Search for the cell housing the specified text and yield its [X, Y] center coordinate. 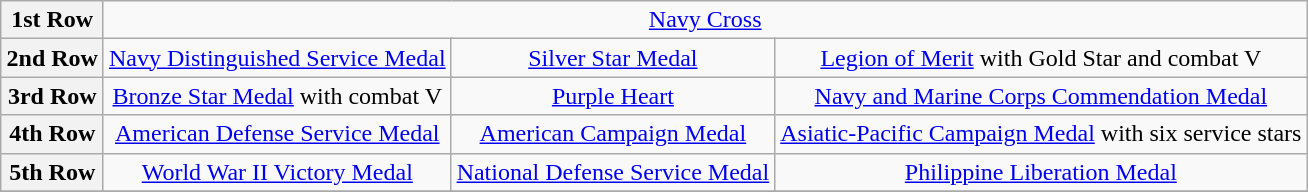
5th Row [52, 172]
4th Row [52, 134]
Navy Cross [705, 20]
Legion of Merit with Gold Star and combat V [1041, 58]
American Defense Service Medal [277, 134]
2nd Row [52, 58]
Asiatic-Pacific Campaign Medal with six service stars [1041, 134]
American Campaign Medal [613, 134]
Philippine Liberation Medal [1041, 172]
Bronze Star Medal with combat V [277, 96]
Silver Star Medal [613, 58]
1st Row [52, 20]
Navy Distinguished Service Medal [277, 58]
World War II Victory Medal [277, 172]
Navy and Marine Corps Commendation Medal [1041, 96]
3rd Row [52, 96]
National Defense Service Medal [613, 172]
Purple Heart [613, 96]
